Capture the cell that displays the provided text and extract its [X, Y] central coordinate. 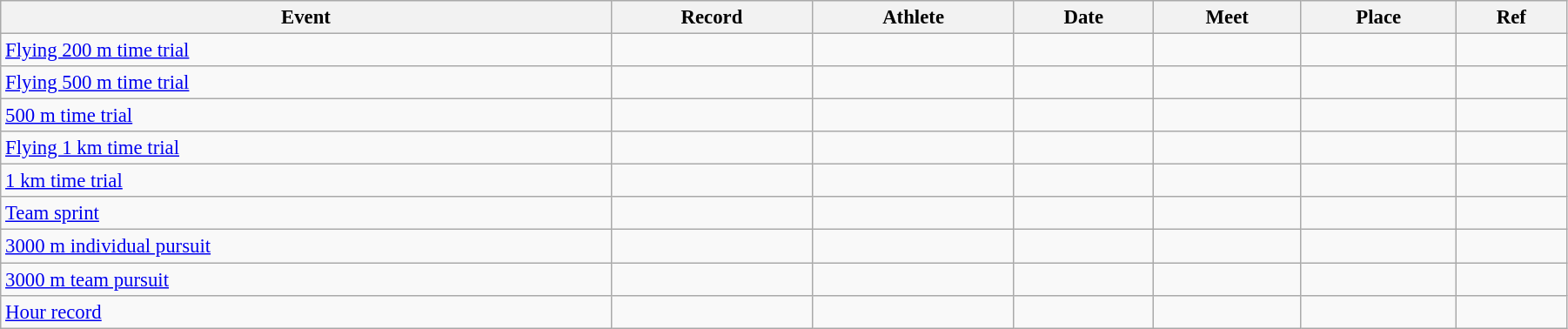
Team sprint [306, 213]
Record [712, 17]
Athlete [914, 17]
Date [1083, 17]
Hour record [306, 312]
1 km time trial [306, 181]
Flying 500 m time trial [306, 83]
3000 m team pursuit [306, 279]
Place [1378, 17]
Meet [1227, 17]
Flying 1 km time trial [306, 148]
Event [306, 17]
Flying 200 m time trial [306, 50]
3000 m individual pursuit [306, 246]
Ref [1511, 17]
500 m time trial [306, 116]
